Pinpoint the cell where the given text exists, returning its [X, Y] midpoint coordinate. 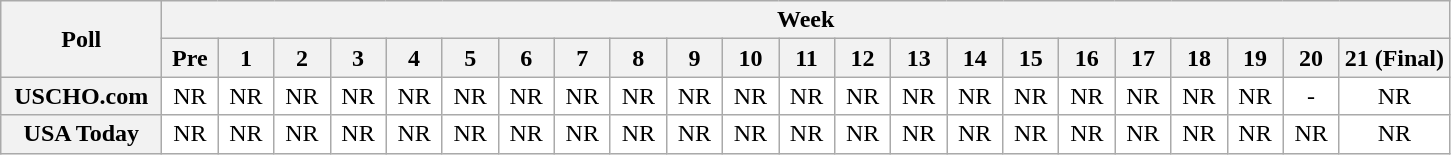
6 [526, 58]
13 [919, 58]
11 [806, 58]
8 [638, 58]
USCHO.com [82, 96]
12 [863, 58]
17 [1143, 58]
Week [806, 20]
4 [414, 58]
USA Today [82, 134]
1 [246, 58]
15 [1031, 58]
18 [1199, 58]
Pre [190, 58]
10 [750, 58]
14 [975, 58]
16 [1087, 58]
Poll [82, 39]
- [1311, 96]
5 [470, 58]
20 [1311, 58]
3 [358, 58]
21 (Final) [1394, 58]
7 [582, 58]
9 [694, 58]
2 [302, 58]
19 [1255, 58]
